Output the (X, Y) coordinate of the center of the cell containing the given text.  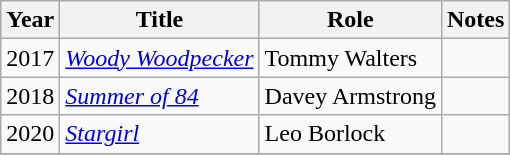
2017 (30, 58)
2018 (30, 96)
Role (350, 20)
Title (160, 20)
Stargirl (160, 134)
Year (30, 20)
Leo Borlock (350, 134)
Davey Armstrong (350, 96)
Summer of 84 (160, 96)
Notes (475, 20)
Tommy Walters (350, 58)
2020 (30, 134)
Woody Woodpecker (160, 58)
